Return the (X, Y) coordinate for the center point of the cell that contains the specified text.  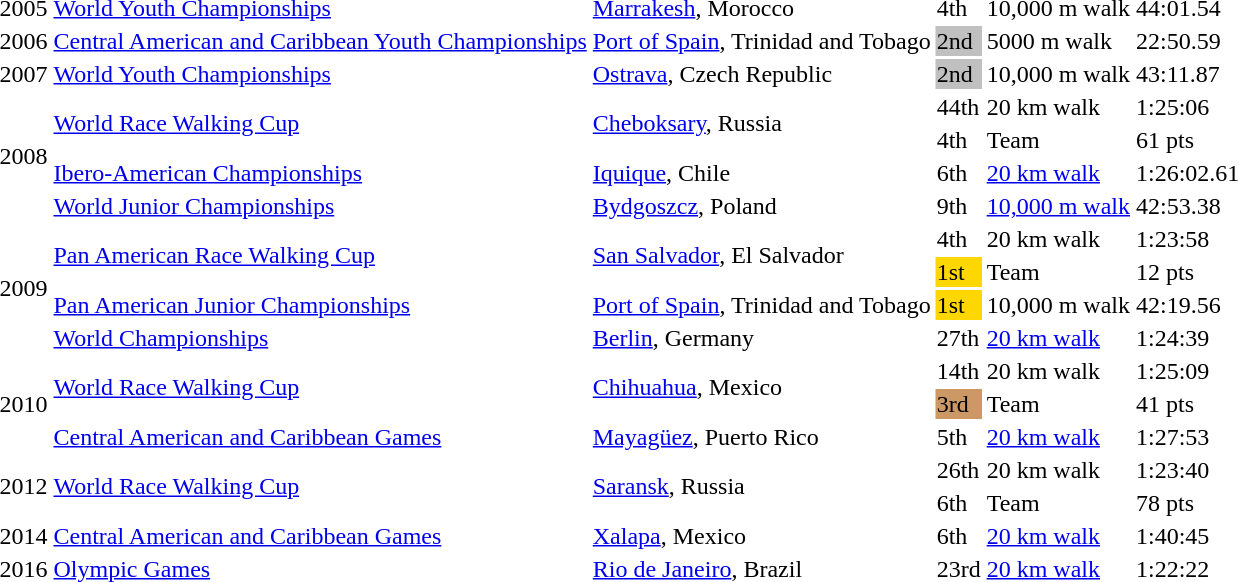
Xalapa, Mexico (762, 536)
5th (958, 437)
Ibero-American Championships (320, 173)
Mayagüez, Puerto Rico (762, 437)
Iquique, Chile (762, 173)
Saransk, Russia (762, 486)
San Salvador, El Salvador (762, 256)
14th (958, 371)
5000 m walk (1058, 41)
27th (958, 338)
Chihuahua, Mexico (762, 388)
Cheboksary, Russia (762, 124)
3rd (958, 404)
World Youth Championships (320, 74)
Bydgoszcz, Poland (762, 206)
World Junior Championships (320, 206)
9th (958, 206)
Pan American Race Walking Cup (320, 256)
44th (958, 107)
Ostrava, Czech Republic (762, 74)
Central American and Caribbean Youth Championships (320, 41)
Pan American Junior Championships (320, 305)
26th (958, 470)
World Championships (320, 338)
Berlin, Germany (762, 338)
